Scan for the cell matching the given text and deliver its [X, Y] coordinate at center. 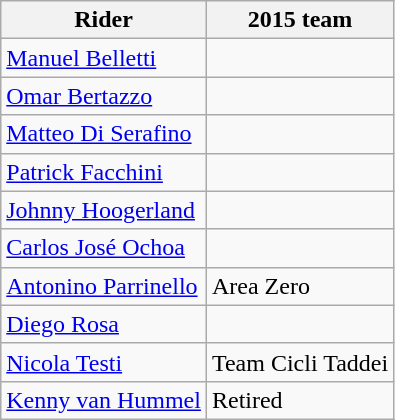
Johnny Hoogerland [104, 210]
Diego Rosa [104, 324]
Retired [300, 400]
Matteo Di Serafino [104, 134]
Team Cicli Taddei [300, 362]
Rider [104, 20]
Antonino Parrinello [104, 286]
Manuel Belletti [104, 58]
Omar Bertazzo [104, 96]
2015 team [300, 20]
Nicola Testi [104, 362]
Area Zero [300, 286]
Patrick Facchini [104, 172]
Kenny van Hummel [104, 400]
Carlos José Ochoa [104, 248]
